Find where the given text appears and provide that cell's center as [X, Y] coordinate. 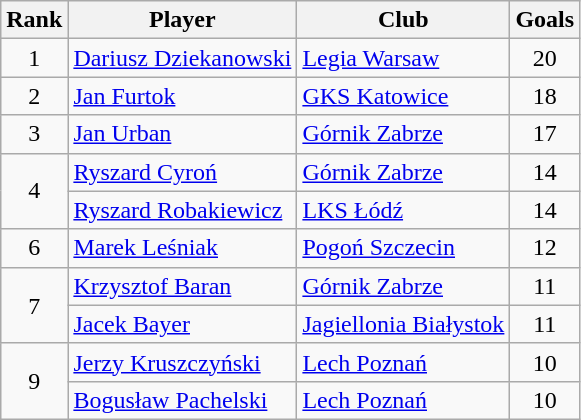
12 [545, 248]
Ryszard Cyroń [182, 172]
Ryszard Robakiewicz [182, 210]
Legia Warsaw [404, 58]
Bogusław Pachelski [182, 400]
3 [34, 134]
Player [182, 20]
6 [34, 248]
Rank [34, 20]
Club [404, 20]
Jerzy Kruszczyński [182, 362]
Pogoń Szczecin [404, 248]
18 [545, 96]
20 [545, 58]
Jacek Bayer [182, 324]
Krzysztof Baran [182, 286]
Dariusz Dziekanowski [182, 58]
Marek Leśniak [182, 248]
GKS Katowice [404, 96]
Jan Furtok [182, 96]
Goals [545, 20]
4 [34, 191]
Jan Urban [182, 134]
2 [34, 96]
Jagiellonia Białystok [404, 324]
7 [34, 305]
17 [545, 134]
9 [34, 381]
1 [34, 58]
LKS Łódź [404, 210]
